Locate the cell with the specified text and output its (X, Y) center coordinate. 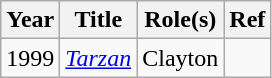
Ref (248, 20)
Year (30, 20)
Clayton (180, 58)
Role(s) (180, 20)
Tarzan (98, 58)
Title (98, 20)
1999 (30, 58)
